Return (x, y) of the center of cell containing provided text 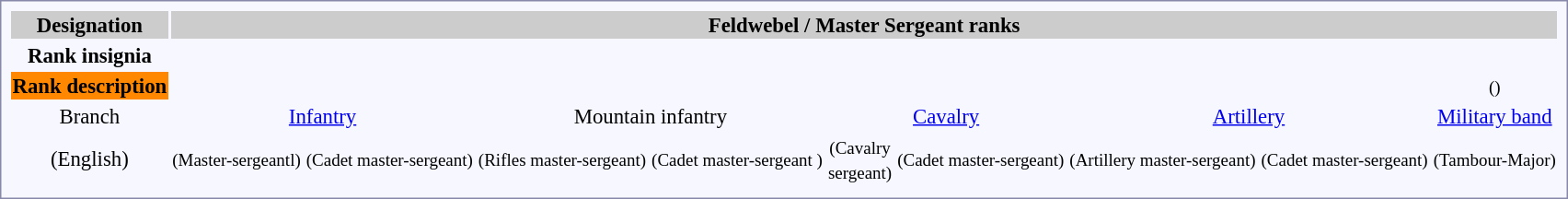
Designation (90, 25)
(Master-sergeantl) (236, 158)
(Cavalrysergeant) (859, 158)
(Artillery master-sergeant) (1163, 158)
Cavalry (946, 116)
Infantry (323, 116)
Branch (90, 116)
Military band (1494, 116)
Artillery (1249, 116)
(English) (90, 158)
Mountain infantry (650, 116)
(Tambour-Major) (1494, 158)
(Cadet master-sergeant ) (738, 158)
Feldwebel / Master Sergeant ranks (865, 25)
() (1494, 86)
Rank insignia (90, 55)
(Rifles master-sergeant) (561, 158)
Rank description (90, 86)
